Extract the (x, y) coordinate from the center of the cell holding the provided text.  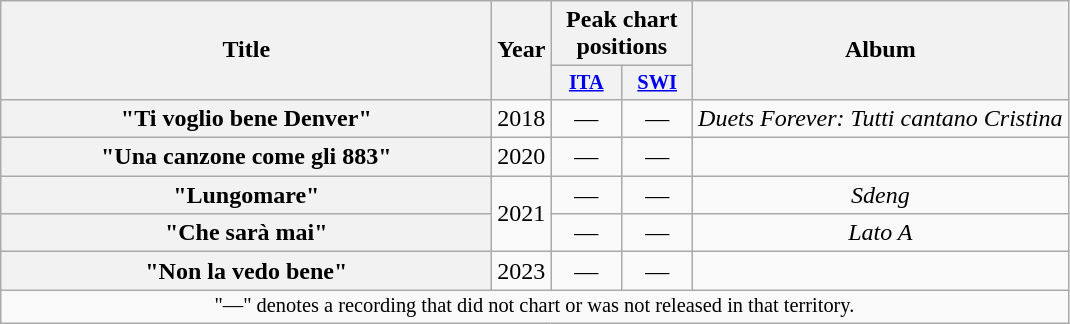
"Non la vedo bene" (246, 271)
Title (246, 50)
Year (522, 50)
2021 (522, 214)
"Lungomare" (246, 195)
"Una canzone come gli 883" (246, 157)
Duets Forever: Tutti cantano Cristina (880, 118)
"Che sarà mai" (246, 233)
2023 (522, 271)
SWI (658, 83)
ITA (586, 83)
"Ti voglio bene Denver" (246, 118)
Sdeng (880, 195)
2018 (522, 118)
2020 (522, 157)
"—" denotes a recording that did not chart or was not released in that territory. (534, 307)
Lato A (880, 233)
Album (880, 50)
Peak chart positions (622, 34)
